For the text-containing cell, return its midpoint in (x, y) coordinate format. 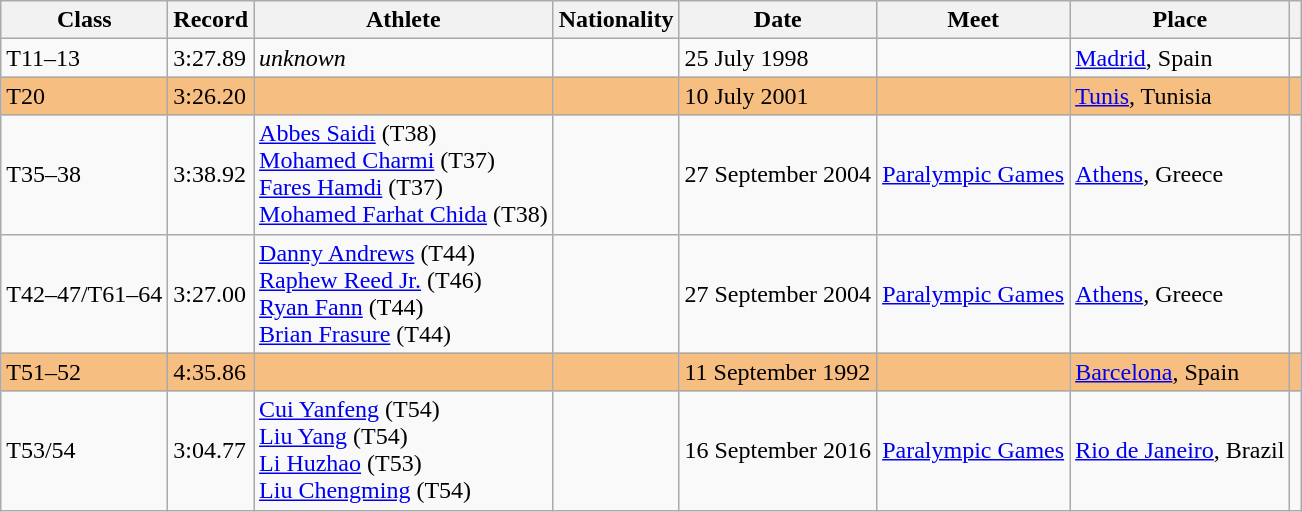
Place (1180, 20)
16 September 2016 (778, 450)
Athlete (404, 20)
Record (211, 20)
4:35.86 (211, 372)
T11–13 (84, 58)
Tunis, Tunisia (1180, 96)
3:04.77 (211, 450)
10 July 2001 (778, 96)
Barcelona, Spain (1180, 372)
unknown (404, 58)
Rio de Janeiro, Brazil (1180, 450)
Danny Andrews (T44)Raphew Reed Jr. (T46)Ryan Fann (T44)Brian Frasure (T44) (404, 294)
3:26.20 (211, 96)
T42–47/T61–64 (84, 294)
Meet (974, 20)
T20 (84, 96)
Madrid, Spain (1180, 58)
Nationality (616, 20)
25 July 1998 (778, 58)
Date (778, 20)
Abbes Saidi (T38)Mohamed Charmi (T37)Fares Hamdi (T37)Mohamed Farhat Chida (T38) (404, 174)
Cui Yanfeng (T54)Liu Yang (T54)Li Huzhao (T53)Liu Chengming (T54) (404, 450)
3:38.92 (211, 174)
11 September 1992 (778, 372)
Class (84, 20)
T53/54 (84, 450)
T35–38 (84, 174)
T51–52 (84, 372)
3:27.00 (211, 294)
3:27.89 (211, 58)
